Extract the [x, y] coordinate from the center of the cell holding the provided text.  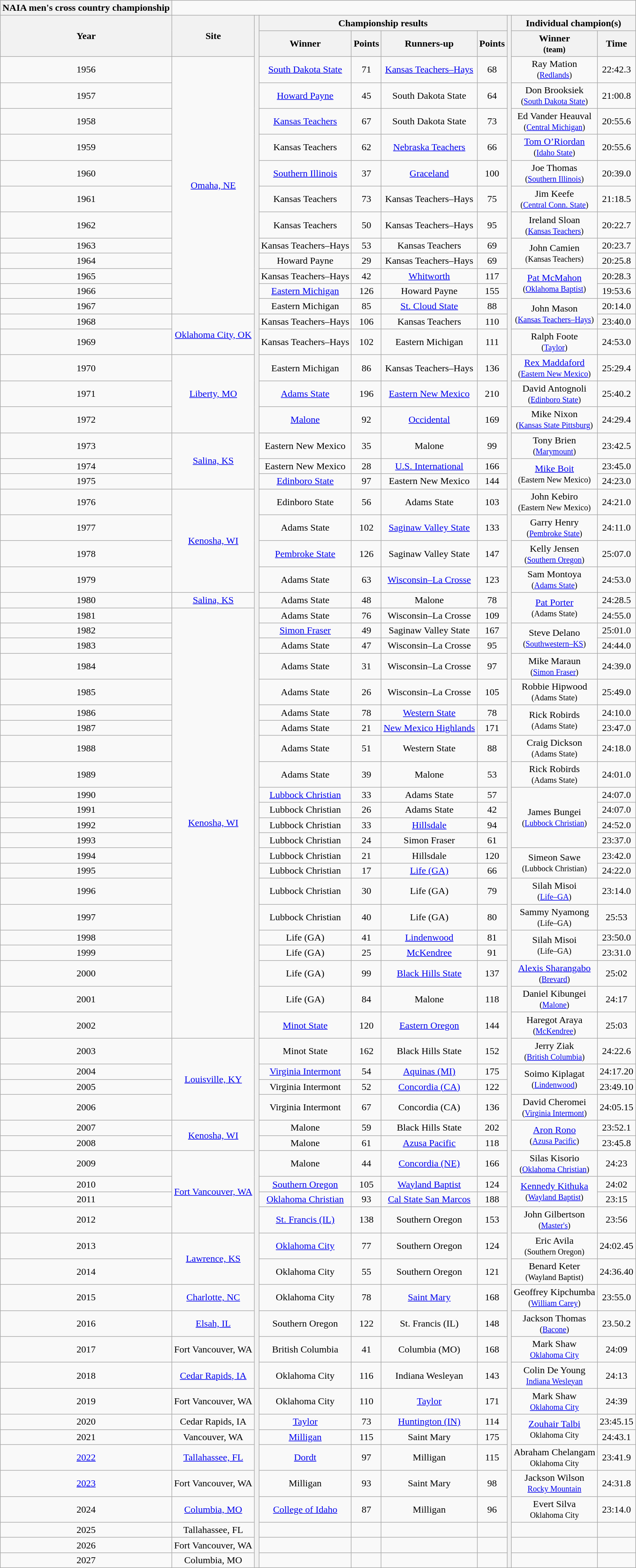
25:01.0 [616, 631]
1966 [86, 291]
1983 [86, 646]
24:02.45 [616, 1245]
52 [367, 1087]
John Gilbertson(Master's) [554, 1220]
1957 [86, 96]
20:23.7 [616, 245]
Soimo Kiplagat(Lindenwood) [554, 1079]
Abraham ChelangamOklahoma City [554, 1457]
Pembroke State [305, 554]
2013 [86, 1245]
24:17.20 [616, 1072]
138 [367, 1220]
James Bungei(Lubbock Christian) [554, 817]
24:28.5 [616, 600]
188 [492, 1199]
84 [367, 999]
20:14.0 [616, 306]
48 [367, 600]
2008 [86, 1143]
Championship results [383, 23]
23:41.9 [616, 1457]
Pat McMahon(Oklahoma Baptist) [554, 284]
1974 [86, 466]
25:02 [616, 974]
Whitworth [429, 276]
20:28.3 [616, 276]
Mike Boit(Eastern New Mexico) [554, 474]
47 [367, 646]
1981 [86, 615]
1978 [86, 554]
Cal State San Marcos [429, 1199]
Concordia (NE) [429, 1163]
80 [492, 917]
Kelly Jensen(Southern Oregon) [554, 554]
30 [367, 891]
19:53.6 [616, 291]
117 [492, 276]
2023 [86, 1484]
103 [492, 502]
Aquinas (MI) [429, 1072]
Mike Maraun(Simon Fraser) [554, 666]
1987 [86, 728]
Oklahoma Christian [305, 1199]
Year [86, 36]
2003 [86, 1051]
24:11.0 [616, 527]
87 [367, 1509]
Alexis Sharangabo(Brevard) [554, 974]
21:18.5 [616, 199]
28 [367, 466]
Winner [305, 44]
New Mexico Highlands [429, 728]
1963 [86, 245]
2002 [86, 1025]
24:09 [616, 1350]
Liberty, MO [213, 394]
2021 [86, 1437]
John Kebiro(Eastern New Mexico) [554, 502]
31 [367, 666]
Ray Mation(Redlands) [554, 69]
1985 [86, 692]
1961 [86, 199]
153 [492, 1220]
Rex Maddaford(Eastern New Mexico) [554, 368]
Jackson WilsonRocky Mountain [554, 1484]
1993 [86, 840]
2005 [86, 1087]
24 [367, 840]
167 [492, 631]
Aron Rono(Azusa Pacific) [554, 1135]
23:15 [616, 1199]
68 [492, 69]
Colin De YoungIndiana Wesleyan [554, 1375]
23:49.10 [616, 1087]
1980 [86, 600]
Silas Kisorio(Oklahoma Christian) [554, 1163]
98 [492, 1484]
Ralph Foote(Taylor) [554, 342]
100 [492, 173]
57 [492, 795]
2018 [86, 1375]
1999 [86, 953]
35 [367, 445]
23:56 [616, 1220]
24:52.0 [616, 825]
Pat Porter(Adams State) [554, 608]
Evert SilvaOklahoma City [554, 1509]
Zouhair TalbiOklahoma City [554, 1429]
40 [367, 917]
24:36.40 [616, 1272]
20:22.7 [616, 225]
2006 [86, 1107]
Jackson Thomas(Bacone) [554, 1323]
63 [367, 579]
2024 [86, 1509]
44 [367, 1163]
Garry Henry(Pembroke State) [554, 527]
Benard Keter(Wayland Baptist) [554, 1272]
1964 [86, 261]
NAIA men's cross country championship [86, 8]
1975 [86, 481]
Dordt [305, 1457]
23:45.15 [616, 1422]
Winner(team) [554, 44]
24:21.0 [616, 502]
1991 [86, 810]
24:31.8 [616, 1484]
John Camien(Kansas Teachers) [554, 253]
Ireland Sloan(Kansas Teachers) [554, 225]
Elsah, IL [213, 1323]
1976 [86, 502]
37 [367, 173]
Indiana Wesleyan [429, 1375]
56 [367, 502]
Oklahoma City, OK [213, 335]
81 [492, 938]
196 [367, 394]
1956 [86, 69]
1996 [86, 891]
106 [367, 321]
Site [213, 36]
1986 [86, 713]
50 [367, 225]
Tony Brien(Marymount) [554, 445]
David Cheromei(Virginia Intermont) [554, 1107]
Louisville, KY [213, 1079]
24:29.4 [616, 420]
86 [367, 368]
39 [367, 774]
202 [492, 1128]
148 [492, 1323]
Geoffrey Kipchumba(William Carey) [554, 1298]
1968 [86, 321]
Eric Avila(Southern Oregon) [554, 1245]
64 [492, 96]
Runners-up [429, 44]
2014 [86, 1272]
Jerry Ziak(British Columbia) [554, 1051]
20:39.0 [616, 173]
59 [367, 1128]
1960 [86, 173]
U.S. International [429, 466]
2011 [86, 1199]
24:23.0 [616, 481]
1995 [86, 870]
143 [492, 1375]
54 [367, 1072]
Charlotte, NC [213, 1298]
24:22.0 [616, 870]
55 [367, 1272]
Wayland Baptist [429, 1184]
23:31.0 [616, 953]
2007 [86, 1128]
20:25.8 [616, 261]
24:44.0 [616, 646]
45 [367, 96]
79 [492, 891]
24:39 [616, 1401]
St. Cloud State [429, 306]
133 [492, 527]
Kennedy Kithuka(Wayland Baptist) [554, 1192]
24:55.0 [616, 615]
1984 [86, 666]
22:42.3 [616, 69]
24:23 [616, 1163]
114 [492, 1422]
51 [367, 748]
23:45.0 [616, 466]
1992 [86, 825]
Sam Montoya(Adams State) [554, 579]
1998 [86, 938]
Individual champion(s) [573, 23]
2010 [86, 1184]
23.50.2 [616, 1323]
Joe Thomas(Southern Illinois) [554, 173]
2004 [86, 1072]
1988 [86, 748]
116 [367, 1375]
152 [492, 1051]
1967 [86, 306]
24:01.0 [616, 774]
Nebraska Teachers [429, 147]
24:13 [616, 1375]
23:37.0 [616, 840]
Mike Nixon(Kansas State Pittsburg) [554, 420]
23:45.8 [616, 1143]
24:39.0 [616, 666]
25:49.0 [616, 692]
111 [492, 342]
1994 [86, 855]
1997 [86, 917]
23:42.0 [616, 855]
24:22.6 [616, 1051]
76 [367, 615]
Graceland [429, 173]
1982 [86, 631]
210 [492, 394]
23:52.1 [616, 1128]
162 [367, 1051]
155 [492, 291]
Eastern Oregon [429, 1025]
British Columbia [305, 1350]
2000 [86, 974]
21:00.8 [616, 96]
17 [367, 870]
121 [492, 1272]
Time [616, 44]
Simeon Sawe(Lubbock Christian) [554, 863]
Haregot Araya(McKendree) [554, 1025]
25:29.4 [616, 368]
2001 [86, 999]
Tom O’Riordan(Idaho State) [554, 147]
23:55.0 [616, 1298]
23:40.0 [616, 321]
Southern Illinois [305, 173]
94 [492, 825]
Robbie Hipwood(Adams State) [554, 692]
Lindenwood [429, 938]
Huntington (IN) [429, 1422]
2012 [86, 1220]
Occidental [429, 420]
Ed Vander Heauval(Central Michigan) [554, 121]
1972 [86, 420]
25:03 [616, 1025]
24:02 [616, 1184]
Daniel Kibungei(Malone) [554, 999]
25:53 [616, 917]
2009 [86, 1163]
169 [492, 420]
123 [492, 579]
23:42.5 [616, 445]
1970 [86, 368]
25 [367, 953]
1971 [86, 394]
137 [492, 974]
2026 [86, 1545]
29 [367, 261]
David Antognoli(Edinboro State) [554, 394]
85 [367, 306]
2022 [86, 1457]
1958 [86, 121]
1979 [86, 579]
Azusa Pacific [429, 1143]
24:10.0 [616, 713]
2017 [86, 1350]
24:05.15 [616, 1107]
Craig Dickson(Adams State) [554, 748]
2027 [86, 1560]
71 [367, 69]
1965 [86, 276]
1962 [86, 225]
25:07.0 [616, 554]
1989 [86, 774]
2019 [86, 1401]
1959 [86, 147]
96 [492, 1509]
1969 [86, 342]
109 [492, 615]
2016 [86, 1323]
49 [367, 631]
Don Brooksiek(South Dakota State) [554, 96]
24:43.1 [616, 1437]
147 [492, 554]
75 [492, 199]
College of Idaho [305, 1509]
Columbia (MO) [429, 1350]
23:47.0 [616, 728]
91 [492, 953]
2020 [86, 1422]
1990 [86, 795]
2015 [86, 1298]
24:17 [616, 999]
23:50.0 [616, 938]
Sammy Nyamong(Life–GA) [554, 917]
Jim Keefe(Central Conn. State) [554, 199]
1973 [86, 445]
Steve Delano(Southwestern–KS) [554, 638]
1977 [86, 527]
Omaha, NE [213, 185]
92 [367, 420]
25:40.2 [616, 394]
McKendree [429, 953]
24:18.0 [616, 748]
John Mason(Kansas Teachers–Hays) [554, 314]
Lawrence, KS [213, 1258]
2025 [86, 1530]
77 [367, 1245]
Vancouver, WA [213, 1437]
62 [367, 147]
